Provide the [x, y] coordinate of the cell's center where the given text is located.  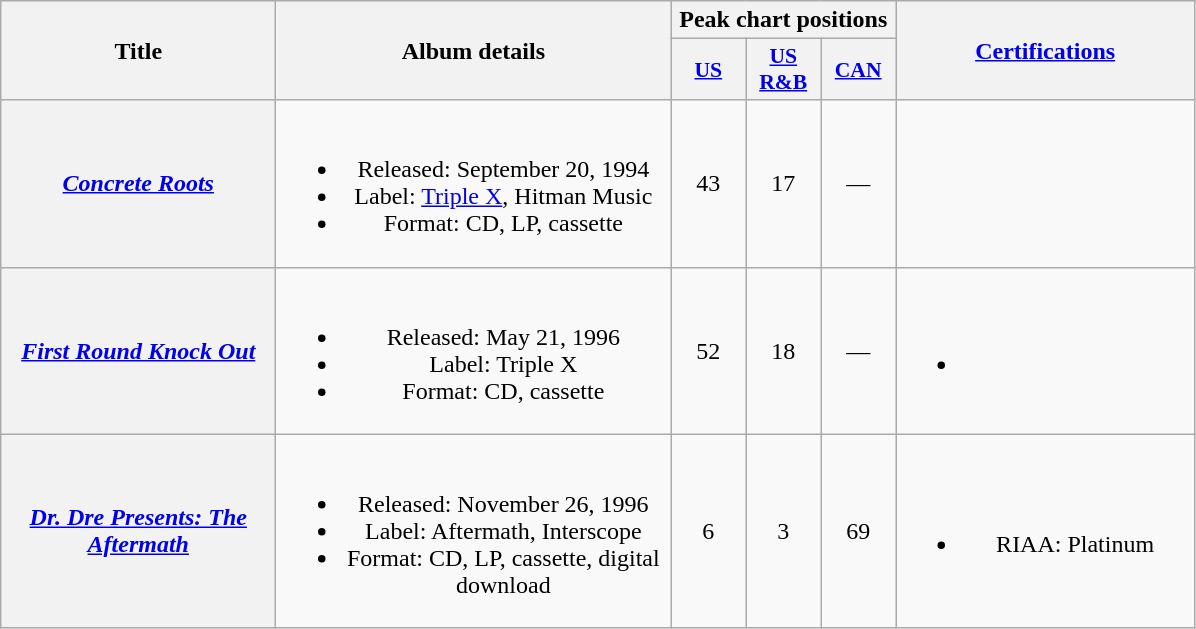
US [708, 70]
18 [784, 350]
RIAA: Platinum [1046, 531]
CAN [858, 70]
Album details [474, 50]
USR&B [784, 70]
Released: November 26, 1996Label: Aftermath, InterscopeFormat: CD, LP, cassette, digital download [474, 531]
43 [708, 184]
Released: September 20, 1994Label: Triple X, Hitman MusicFormat: CD, LP, cassette [474, 184]
First Round Knock Out [138, 350]
Peak chart positions [784, 20]
Certifications [1046, 50]
Title [138, 50]
69 [858, 531]
52 [708, 350]
Released: May 21, 1996Label: Triple XFormat: CD, cassette [474, 350]
Concrete Roots [138, 184]
6 [708, 531]
Dr. Dre Presents: The Aftermath [138, 531]
17 [784, 184]
3 [784, 531]
